Pinpoint the cell where the given text exists, returning its (X, Y) midpoint coordinate. 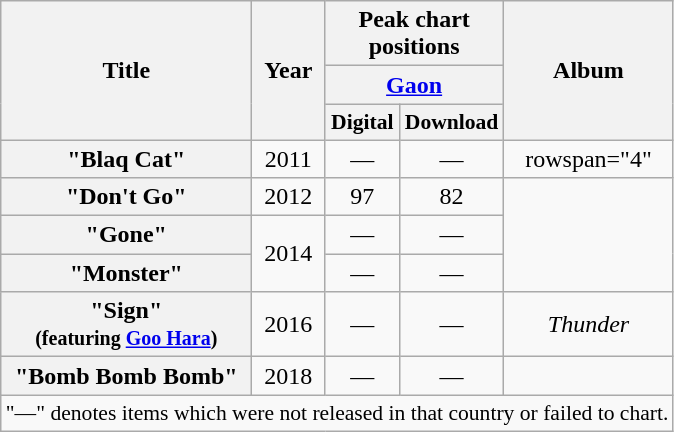
"Sign"(featuring Goo Hara) (126, 324)
rowspan="4" (588, 159)
"Monster" (126, 273)
"—" denotes items which were not released in that country or failed to chart. (338, 413)
Album (588, 70)
2011 (288, 159)
2012 (288, 197)
Title (126, 70)
"Blaq Cat" (126, 159)
"Bomb Bomb Bomb" (126, 376)
"Don't Go" (126, 197)
"Gone" (126, 235)
2018 (288, 376)
Year (288, 70)
2016 (288, 324)
Digital (362, 122)
Gaon (414, 85)
2014 (288, 254)
82 (452, 197)
Download (452, 122)
97 (362, 197)
Thunder (588, 324)
Peak chart positions (414, 34)
